Detect which cell encompasses the target text, then output its (x, y) center coordinate. 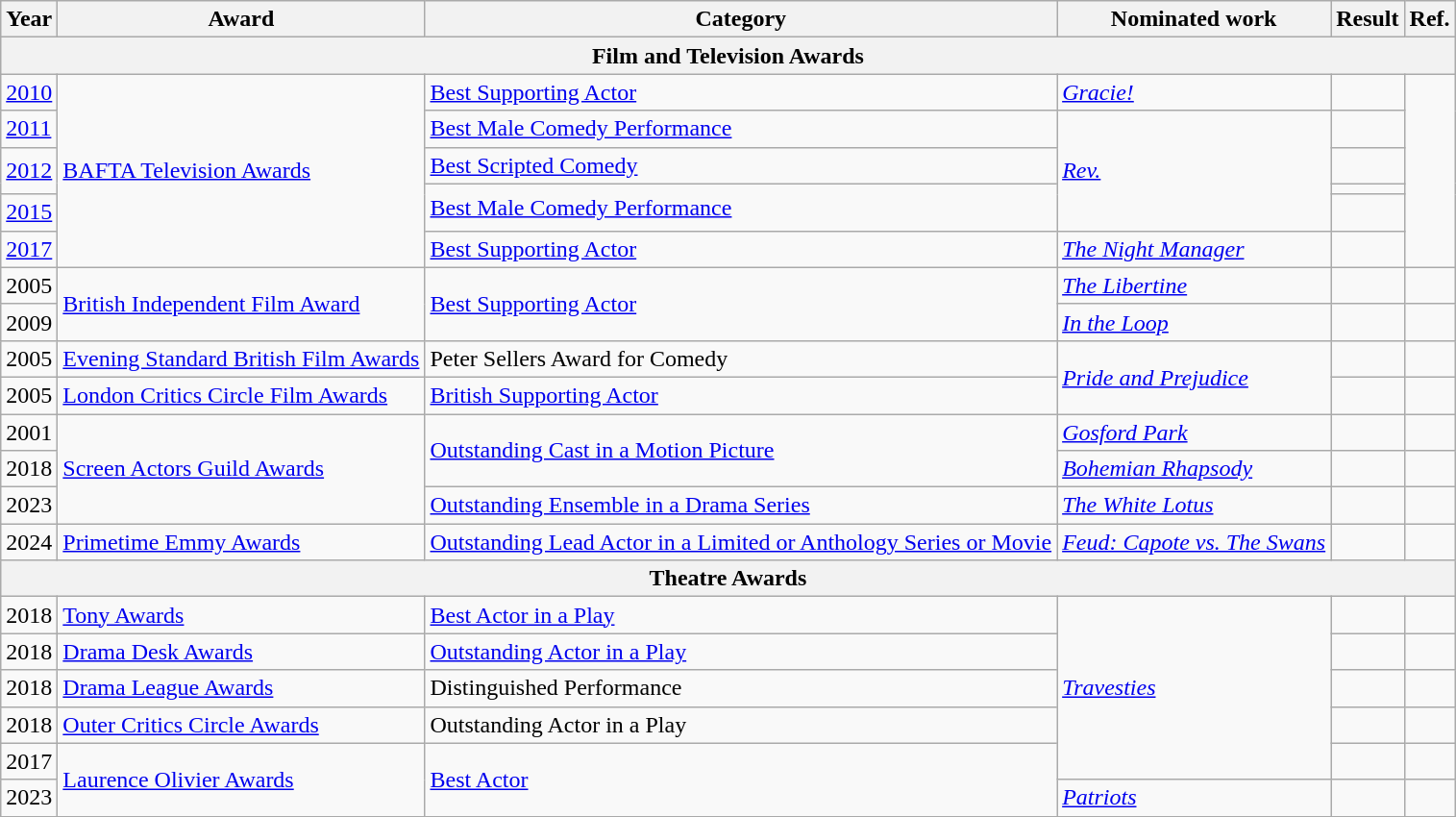
Best Scripted Comedy (741, 165)
2012 (29, 171)
2010 (29, 92)
Feud: Capote vs. The Swans (1194, 542)
Gosford Park (1194, 432)
In the Loop (1194, 322)
Best Actor in a Play (741, 615)
Rev. (1194, 171)
Outer Critics Circle Awards (241, 725)
Best Actor (741, 780)
Drama Desk Awards (241, 652)
Travesties (1194, 688)
Evening Standard British Film Awards (241, 359)
Theatre Awards (728, 579)
London Critics Circle Film Awards (241, 395)
Primetime Emmy Awards (241, 542)
Laurence Olivier Awards (241, 780)
Nominated work (1194, 19)
BAFTA Television Awards (241, 171)
British Independent Film Award (241, 304)
The Libertine (1194, 285)
The White Lotus (1194, 506)
Distinguished Performance (741, 688)
Outstanding Ensemble in a Drama Series (741, 506)
The Night Manager (1194, 249)
Ref. (1430, 19)
Gracie! (1194, 92)
2024 (29, 542)
Tony Awards (241, 615)
Bohemian Rhapsody (1194, 469)
2009 (29, 322)
Screen Actors Guild Awards (241, 468)
Peter Sellers Award for Comedy (741, 359)
Patriots (1194, 798)
Award (241, 19)
Drama League Awards (241, 688)
Outstanding Lead Actor in a Limited or Anthology Series or Movie (741, 542)
Pride and Prejudice (1194, 377)
Year (29, 19)
Outstanding Cast in a Motion Picture (741, 450)
2015 (29, 212)
Film and Television Awards (728, 56)
British Supporting Actor (741, 395)
2011 (29, 129)
Category (741, 19)
Result (1368, 19)
2001 (29, 432)
